From the cell containing the given text, extract its center point as (X, Y) coordinate. 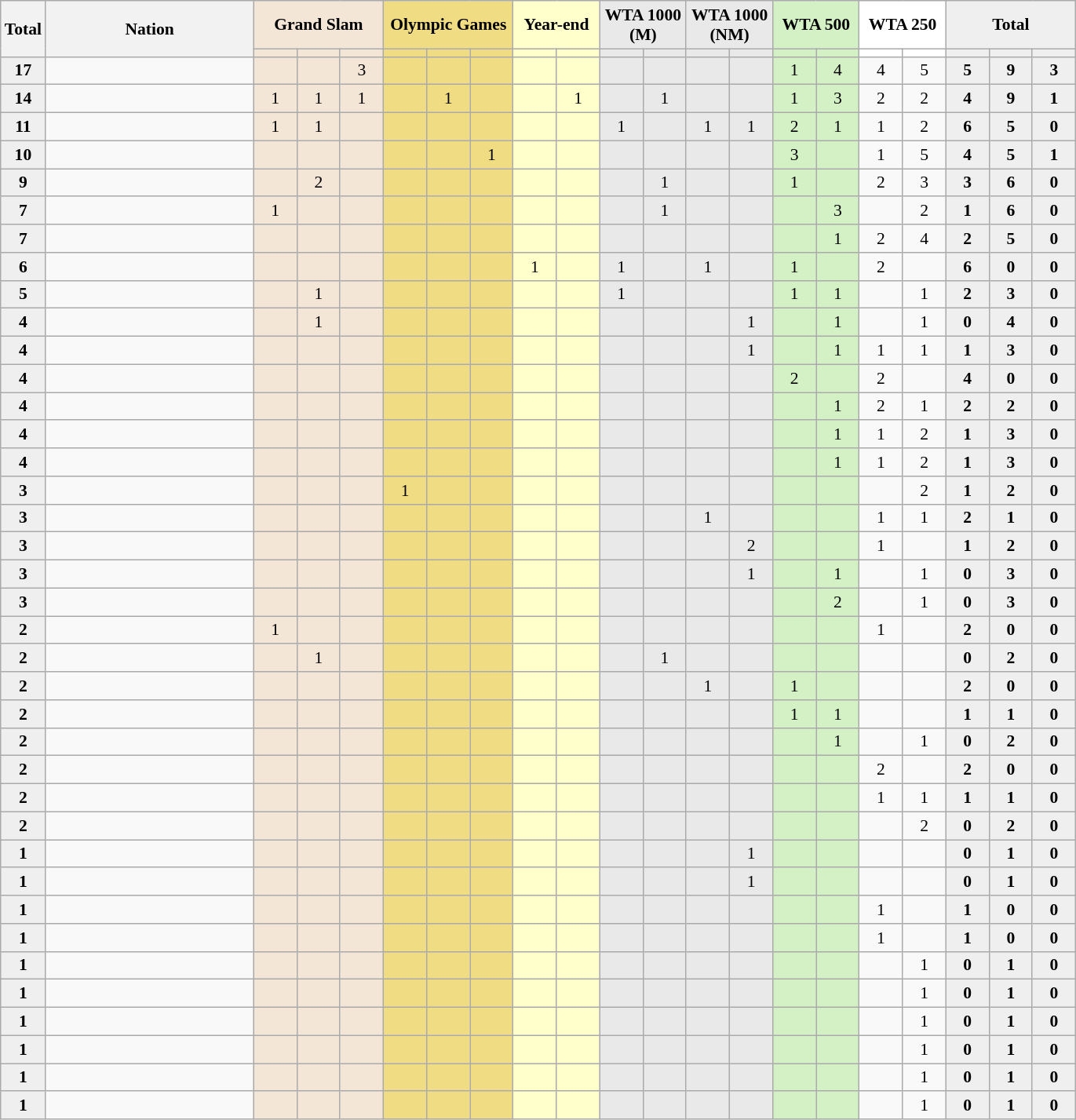
17 (24, 71)
WTA 1000 (NM) (729, 25)
Nation (149, 28)
10 (24, 155)
14 (24, 99)
11 (24, 127)
WTA 500 (816, 25)
Olympic Games (449, 25)
Year-end (556, 25)
WTA 1000 (M) (643, 25)
Grand Slam (319, 25)
WTA 250 (903, 25)
